Determine the (x, y) coordinate at the center of the cell enclosing the given text.  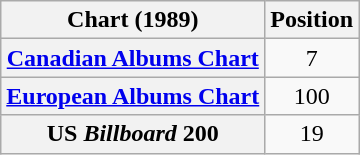
7 (312, 58)
Position (312, 20)
100 (312, 96)
European Albums Chart (133, 96)
Canadian Albums Chart (133, 58)
US Billboard 200 (133, 134)
Chart (1989) (133, 20)
19 (312, 134)
